Capture the cell that displays the provided text and extract its [x, y] central coordinate. 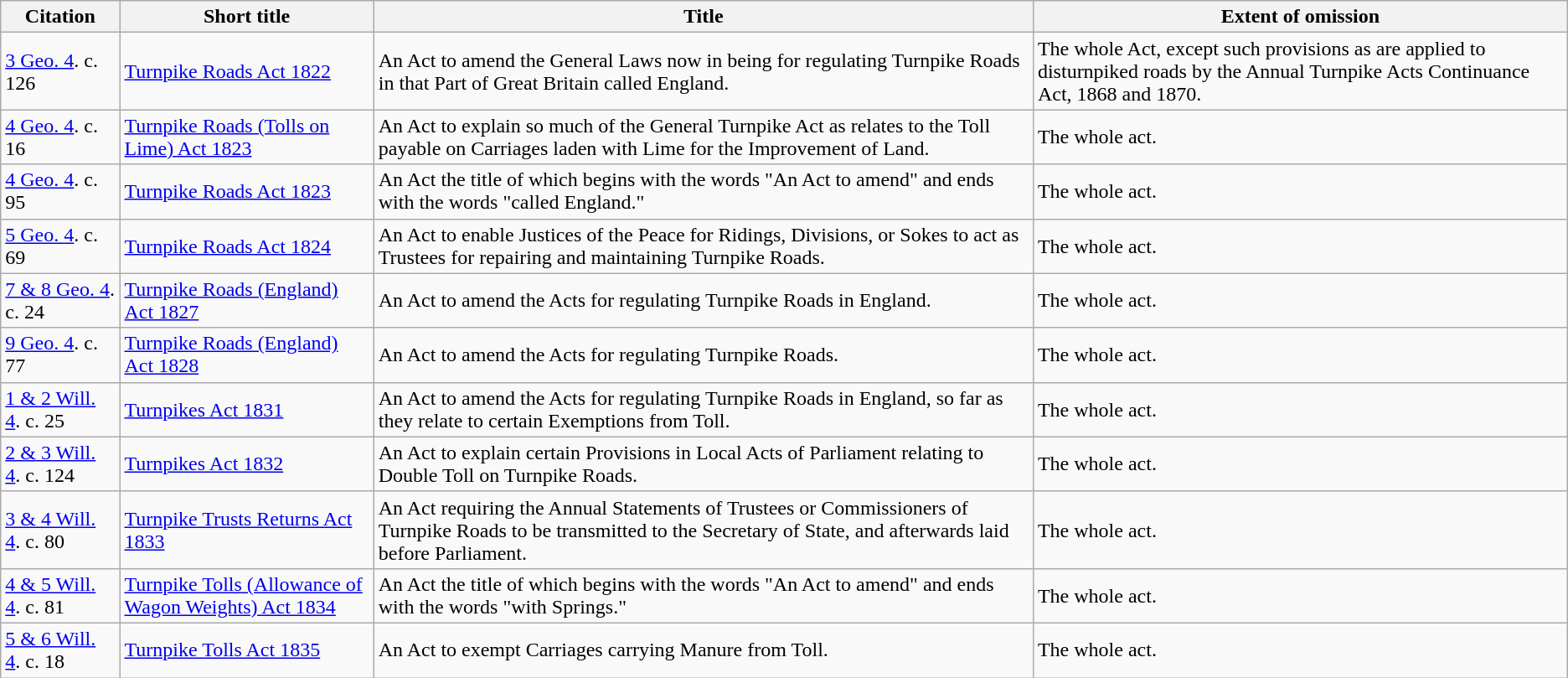
Turnpike Tolls (Allowance of Wagon Weights) Act 1834 [246, 595]
Turnpikes Act 1831 [246, 409]
Turnpike Roads Act 1823 [246, 191]
An Act to amend the Acts for regulating Turnpike Roads. [704, 355]
5 & 6 Will. 4. c. 18 [60, 650]
7 & 8 Geo. 4. c. 24 [60, 300]
An Act to enable Justices of the Peace for Ridings, Divisions, or Sokes to act as Trustees for repairing and maintaining Turnpike Roads. [704, 246]
Turnpike Roads (England) Act 1827 [246, 300]
5 Geo. 4. c. 69 [60, 246]
An Act to amend the Acts for regulating Turnpike Roads in England, so far as they relate to certain Exemptions from Toll. [704, 409]
3 Geo. 4. c. 126 [60, 71]
An Act the title of which begins with the words "An Act to amend" and ends with the words "with Springs." [704, 595]
An Act to explain so much of the General Turnpike Act as relates to the Toll payable on Carriages laden with Lime for the Improvement of Land. [704, 137]
Turnpike Roads Act 1824 [246, 246]
4 Geo. 4. c. 16 [60, 137]
Title [704, 17]
The whole Act, except such provisions as are applied to disturnpiked roads by the Annual Turnpike Acts Continuance Act, 1868 and 1870. [1300, 71]
An Act to explain certain Provisions in Local Acts of Parliament relating to Double Toll on Turnpike Roads. [704, 464]
An Act the title of which begins with the words "An Act to amend" and ends with the words "called England." [704, 191]
An Act to exempt Carriages carrying Manure from Toll. [704, 650]
Turnpike Tolls Act 1835 [246, 650]
1 & 2 Will. 4. c. 25 [60, 409]
2 & 3 Will. 4. c. 124 [60, 464]
9 Geo. 4. c. 77 [60, 355]
Turnpikes Act 1832 [246, 464]
4 Geo. 4. c. 95 [60, 191]
Turnpike Trusts Returns Act 1833 [246, 530]
3 & 4 Will. 4. c. 80 [60, 530]
An Act to amend the General Laws now in being for regulating Turnpike Roads in that Part of Great Britain called England. [704, 71]
4 & 5 Will. 4. c. 81 [60, 595]
Extent of omission [1300, 17]
An Act to amend the Acts for regulating Turnpike Roads in England. [704, 300]
Turnpike Roads Act 1822 [246, 71]
Turnpike Roads (Tolls on Lime) Act 1823 [246, 137]
Turnpike Roads (England) Act 1828 [246, 355]
Short title [246, 17]
Citation [60, 17]
